Scan for the cell matching the given text and deliver its (x, y) coordinate at center. 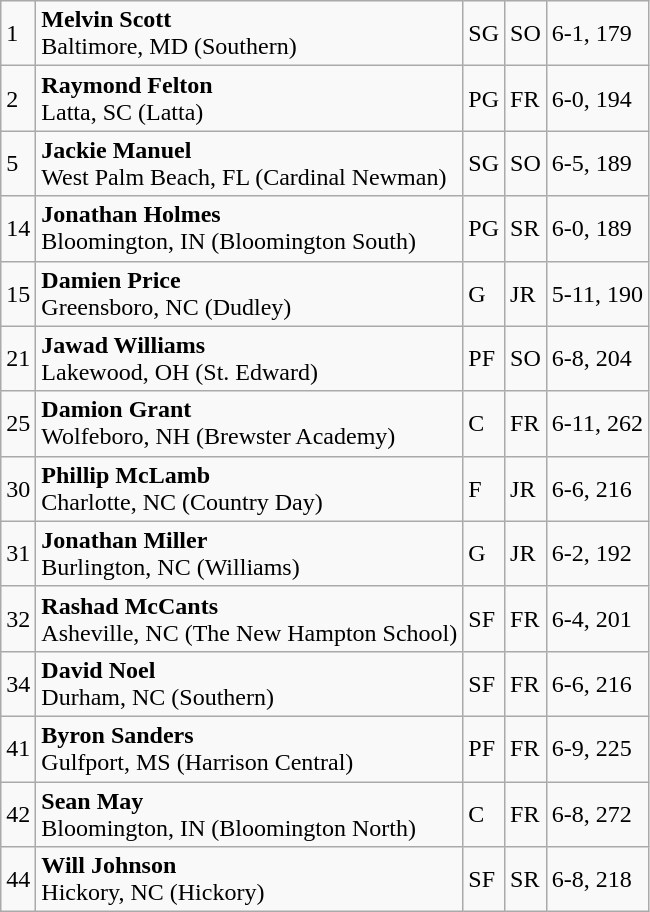
41 (18, 748)
6-8, 272 (597, 814)
Sean MayBloomington, IN (Bloomington North) (250, 814)
31 (18, 554)
2 (18, 98)
14 (18, 228)
30 (18, 488)
Phillip McLambCharlotte, NC (Country Day) (250, 488)
Will JohnsonHickory, NC (Hickory) (250, 880)
25 (18, 424)
6-2, 192 (597, 554)
15 (18, 294)
Jonathan MillerBurlington, NC (Williams) (250, 554)
6-0, 189 (597, 228)
42 (18, 814)
21 (18, 358)
32 (18, 618)
6-5, 189 (597, 164)
Rashad McCantsAsheville, NC (The New Hampton School) (250, 618)
Jawad WilliamsLakewood, OH (St. Edward) (250, 358)
6-11, 262 (597, 424)
6-8, 218 (597, 880)
Jackie ManuelWest Palm Beach, FL (Cardinal Newman) (250, 164)
6-1, 179 (597, 34)
F (484, 488)
6-0, 194 (597, 98)
5 (18, 164)
Jonathan HolmesBloomington, IN (Bloomington South) (250, 228)
44 (18, 880)
Byron SandersGulfport, MS (Harrison Central) (250, 748)
6-8, 204 (597, 358)
Damien PriceGreensboro, NC (Dudley) (250, 294)
6-9, 225 (597, 748)
1 (18, 34)
Melvin ScottBaltimore, MD (Southern) (250, 34)
5-11, 190 (597, 294)
Damion GrantWolfeboro, NH (Brewster Academy) (250, 424)
34 (18, 684)
6-4, 201 (597, 618)
David NoelDurham, NC (Southern) (250, 684)
Raymond FeltonLatta, SC (Latta) (250, 98)
